Provide the [X, Y] coordinate of the cell's center where the given text is located.  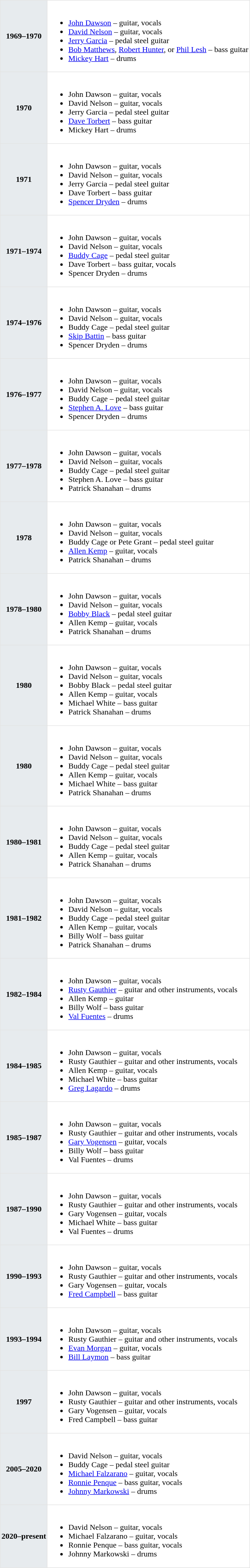
1980–1981 [24, 842]
David Nelson – guitar, vocalsMichael Falzarano – guitar, vocalsRonnie Penque – bass guitar, vocalsJohnny Markowski – drums [149, 1536]
1985–1987 [24, 1137]
1990–1993 [24, 1276]
John Dawson – guitar, vocalsDavid Nelson – guitar, vocalsBuddy Cage – pedal steel guitarStephen A. Love – bass guitarSpencer Dryden – drums [149, 394]
John Dawson – guitar, vocalsDavid Nelson – guitar, vocalsBobby Black – pedal steel guitarAllen Kemp – guitar, vocalsPatrick Shanahan – drums [149, 609]
1971 [24, 180]
1982–1984 [24, 994]
2020–present [24, 1536]
1971–1974 [24, 251]
1974–1976 [24, 323]
1977–1978 [24, 466]
John Dawson – guitar, vocalsDavid Nelson – guitar, vocalsJerry Garcia – pedal steel guitarDave Torbert – bass guitarSpencer Dryden – drums [149, 180]
John Dawson – guitar, vocalsRusty Gauthier – guitar and other instruments, vocalsEvan Morgan – guitar, vocalsBill Laymon – bass guitar [149, 1339]
1969–1970 [24, 36]
John Dawson – guitar, vocalsDavid Nelson – guitar, vocalsBuddy Cage – pedal steel guitarSkip Battin – bass guitarSpencer Dryden – drums [149, 323]
1970 [24, 108]
1984–1985 [24, 1066]
John Dawson – guitar, vocalsDavid Nelson – guitar, vocalsBuddy Cage – pedal steel guitarAllen Kemp – guitar, vocalsPatrick Shanahan – drums [149, 842]
John Dawson – guitar, vocalsDavid Nelson – guitar, vocalsBuddy Cage – pedal steel guitarDave Torbert – bass guitar, vocalsSpencer Dryden – drums [149, 251]
1993–1994 [24, 1339]
1987–1990 [24, 1209]
1981–1982 [24, 918]
1976–1977 [24, 394]
John Dawson – guitar, vocalsDavid Nelson – guitar, vocalsBuddy Cage – pedal steel guitarStephen A. Love – bass guitarPatrick Shanahan – drums [149, 466]
1978–1980 [24, 609]
2005–2020 [24, 1469]
1978 [24, 538]
1997 [24, 1402]
John Dawson – guitar, vocalsDavid Nelson – guitar, vocalsJerry Garcia – pedal steel guitarDave Torbert – bass guitarMickey Hart – drums [149, 108]
John Dawson – guitar, vocalsRusty Gauthier – guitar and other instruments, vocalsAllen Kemp – guitarBilly Wolf – bass guitarVal Fuentes – drums [149, 994]
